Provide the (x, y) coordinate of the cell's center where the given text is located.  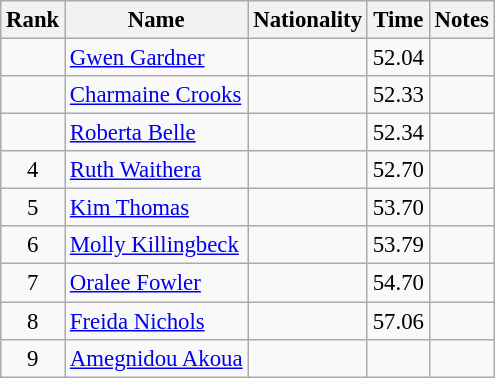
52.04 (398, 58)
Time (398, 20)
54.70 (398, 283)
52.70 (398, 170)
Nationality (308, 20)
Notes (462, 20)
9 (33, 358)
Rank (33, 20)
53.79 (398, 245)
53.70 (398, 208)
Gwen Gardner (156, 58)
Roberta Belle (156, 133)
Name (156, 20)
8 (33, 321)
52.33 (398, 95)
Amegnidou Akoua (156, 358)
Charmaine Crooks (156, 95)
52.34 (398, 133)
7 (33, 283)
Kim Thomas (156, 208)
6 (33, 245)
57.06 (398, 321)
Molly Killingbeck (156, 245)
Freida Nichols (156, 321)
5 (33, 208)
Oralee Fowler (156, 283)
Ruth Waithera (156, 170)
4 (33, 170)
